Find where the given text appears and provide that cell's center as (X, Y) coordinate. 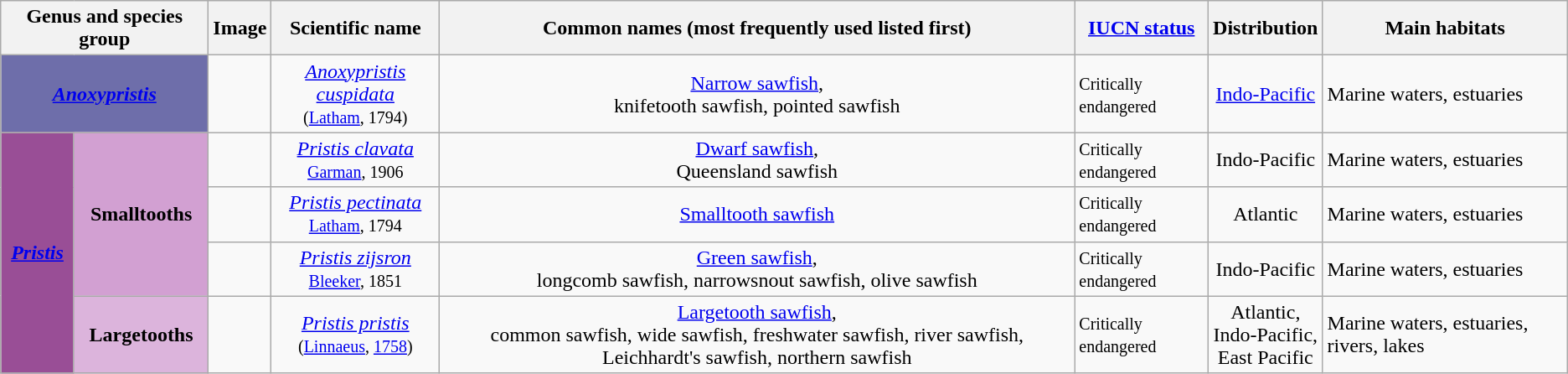
Distribution (1266, 29)
Anoxypristis cuspidata(Latham, 1794) (355, 94)
Green sawfish, longcomb sawfish, narrowsnout sawfish, olive sawfish (757, 268)
Anoxypristis (105, 94)
Common names (most frequently used listed first) (757, 29)
Largetooth sawfish, common sawfish, wide sawfish, freshwater sawfish, river sawfish, Leichhardt's sawfish, northern sawfish (757, 335)
Pristis clavataGarman, 1906 (355, 159)
Smalltooth sawfish (757, 215)
Scientific name (355, 29)
Narrow sawfish, knifetooth sawfish, pointed sawfish (757, 94)
Pristis pristis(Linnaeus, 1758) (355, 335)
IUCN status (1142, 29)
Atlantic, Indo-Pacific, East Pacific (1266, 335)
Genus and species group (105, 29)
Largetooths (141, 335)
Pristis (38, 253)
Marine waters, estuaries, rivers, lakes (1445, 335)
Pristis zijsronBleeker, 1851 (355, 268)
Main habitats (1445, 29)
Smalltooths (141, 215)
Image (240, 29)
Dwarf sawfish, Queensland sawfish (757, 159)
Pristis pectinataLatham, 1794 (355, 215)
Atlantic (1266, 215)
